Locate the cell with the specified text and output its [x, y] center coordinate. 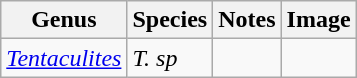
Image [318, 20]
Tentaculites [64, 58]
T. sp [170, 58]
Species [170, 20]
Notes [247, 20]
Genus [64, 20]
